From the cell containing the given text, extract its center point as [x, y] coordinate. 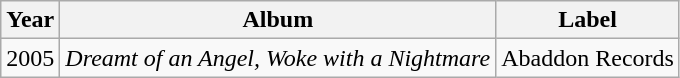
Dreamt of an Angel, Woke with a Nightmare [278, 58]
Label [588, 20]
Year [30, 20]
Album [278, 20]
Abaddon Records [588, 58]
2005 [30, 58]
